Provide the (x, y) coordinate of the cell's center where the given text is located.  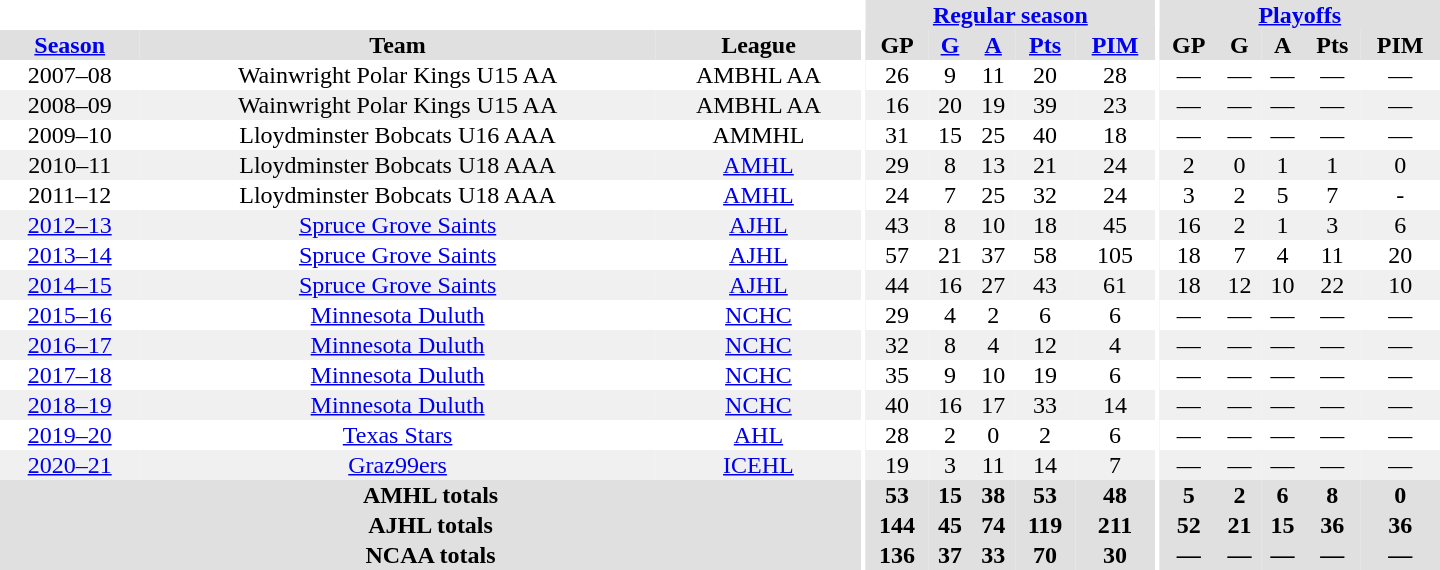
- (1400, 195)
Season (70, 45)
AHL (758, 435)
58 (1045, 255)
48 (1115, 495)
35 (897, 375)
119 (1045, 525)
2017–18 (70, 375)
2020–21 (70, 465)
2012–13 (70, 225)
2007–08 (70, 75)
2008–09 (70, 105)
Graz99ers (397, 465)
2014–15 (70, 285)
Regular season (1010, 15)
Texas Stars (397, 435)
2015–16 (70, 315)
38 (994, 495)
2010–11 (70, 165)
61 (1115, 285)
26 (897, 75)
57 (897, 255)
136 (897, 555)
Lloydminster Bobcats U16 AAA (397, 135)
2011–12 (70, 195)
52 (1189, 525)
ICEHL (758, 465)
74 (994, 525)
70 (1045, 555)
2016–17 (70, 345)
2013–14 (70, 255)
30 (1115, 555)
13 (994, 165)
NCAA totals (430, 555)
31 (897, 135)
Team (397, 45)
AJHL totals (430, 525)
211 (1115, 525)
44 (897, 285)
105 (1115, 255)
2019–20 (70, 435)
39 (1045, 105)
Playoffs (1300, 15)
23 (1115, 105)
2018–19 (70, 405)
AMHL totals (430, 495)
144 (897, 525)
17 (994, 405)
2009–10 (70, 135)
AMMHL (758, 135)
League (758, 45)
27 (994, 285)
22 (1332, 285)
